Return the [x, y] coordinate for the center point of the cell that contains the specified text.  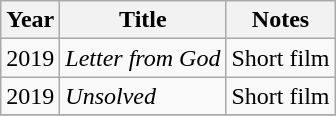
Year [30, 20]
Unsolved [143, 96]
Notes [280, 20]
Letter from God [143, 58]
Title [143, 20]
